Extract the (X, Y) coordinate from the center of the cell holding the provided text.  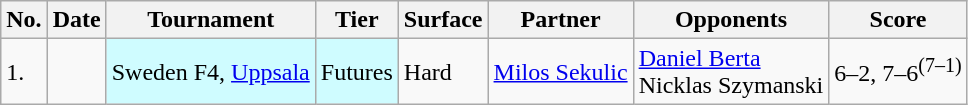
1. (24, 72)
Futures (356, 72)
Milos Sekulic (560, 72)
Daniel Berta Nicklas Szymanski (731, 72)
Tier (356, 20)
Date (76, 20)
Score (898, 20)
Hard (443, 72)
Opponents (731, 20)
Surface (443, 20)
Partner (560, 20)
Tournament (210, 20)
6–2, 7–6(7–1) (898, 72)
No. (24, 20)
Sweden F4, Uppsala (210, 72)
